Provide the [X, Y] coordinate of the cell's center where the given text is located.  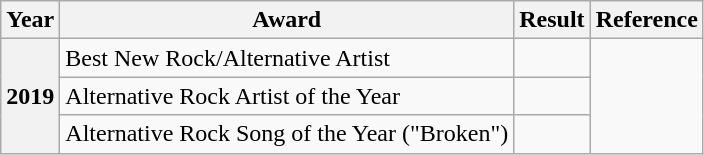
Best New Rock/Alternative Artist [287, 58]
Award [287, 20]
Result [552, 20]
2019 [30, 96]
Alternative Rock Artist of the Year [287, 96]
Reference [646, 20]
Alternative Rock Song of the Year ("Broken") [287, 134]
Year [30, 20]
